Return the (X, Y) coordinate for the center point of the cell that contains the specified text.  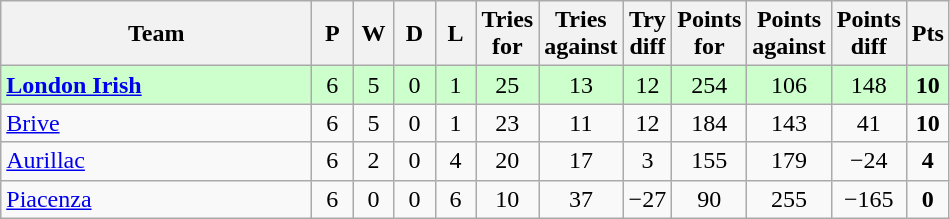
20 (508, 161)
P (332, 34)
255 (789, 199)
90 (710, 199)
13 (581, 85)
2 (374, 161)
London Irish (156, 85)
Team (156, 34)
W (374, 34)
−24 (868, 161)
25 (508, 85)
179 (789, 161)
D (414, 34)
Try diff (648, 34)
17 (581, 161)
155 (710, 161)
143 (789, 123)
Brive (156, 123)
L (456, 34)
Points against (789, 34)
41 (868, 123)
Points for (710, 34)
Piacenza (156, 199)
106 (789, 85)
Pts (928, 34)
23 (508, 123)
Aurillac (156, 161)
148 (868, 85)
254 (710, 85)
Tries for (508, 34)
Tries against (581, 34)
−27 (648, 199)
11 (581, 123)
3 (648, 161)
Points diff (868, 34)
184 (710, 123)
37 (581, 199)
−165 (868, 199)
